Locate the cell with the specified text and output its [x, y] center coordinate. 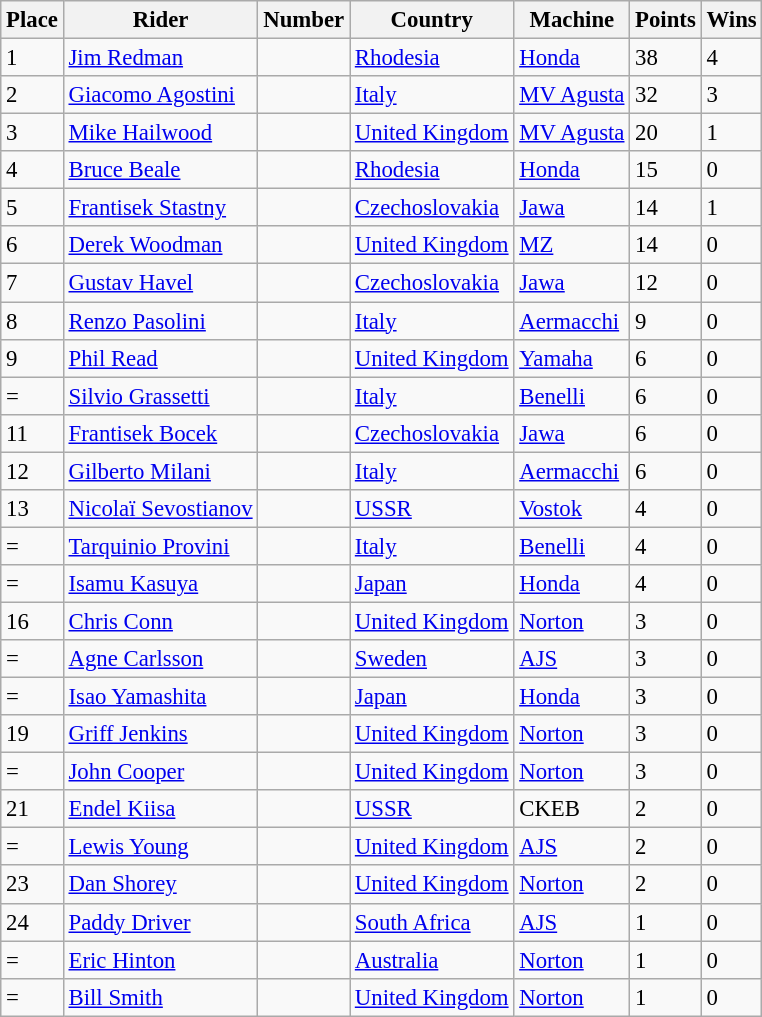
Country [432, 20]
Frantisek Bocek [160, 433]
Frantisek Stastny [160, 208]
8 [32, 321]
Tarquinio Provini [160, 546]
Bruce Beale [160, 170]
Endel Kiisa [160, 809]
16 [32, 621]
Points [666, 20]
38 [666, 58]
Machine [572, 20]
Gilberto Milani [160, 471]
Isao Yamashita [160, 697]
7 [32, 283]
Eric Hinton [160, 960]
Renzo Pasolini [160, 321]
5 [32, 208]
Yamaha [572, 358]
CKEB [572, 809]
Gustav Havel [160, 283]
Place [32, 20]
15 [666, 170]
Mike Hailwood [160, 133]
John Cooper [160, 772]
Nicolaï Sevostianov [160, 509]
Giacomo Agostini [160, 95]
MZ [572, 245]
Dan Shorey [160, 885]
Isamu Kasuya [160, 584]
20 [666, 133]
Lewis Young [160, 847]
32 [666, 95]
Wins [732, 20]
South Africa [432, 922]
Paddy Driver [160, 922]
19 [32, 734]
13 [32, 509]
Derek Woodman [160, 245]
Phil Read [160, 358]
Silvio Grassetti [160, 396]
Sweden [432, 659]
Chris Conn [160, 621]
Griff Jenkins [160, 734]
11 [32, 433]
Rider [160, 20]
23 [32, 885]
Australia [432, 960]
Number [304, 20]
Jim Redman [160, 58]
Bill Smith [160, 997]
21 [32, 809]
24 [32, 922]
Vostok [572, 509]
Agne Carlsson [160, 659]
